Pinpoint the cell where the given text exists, returning its (X, Y) midpoint coordinate. 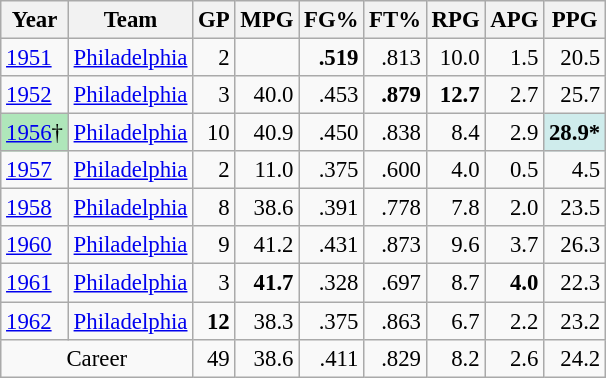
25.7 (575, 95)
.829 (396, 358)
3.7 (514, 245)
1962 (35, 321)
40.9 (267, 133)
6.7 (456, 321)
FG% (332, 20)
.519 (332, 58)
9 (214, 245)
2.2 (514, 321)
1960 (35, 245)
10.0 (456, 58)
12 (214, 321)
.838 (396, 133)
12.7 (456, 95)
.411 (332, 358)
Year (35, 20)
APG (514, 20)
2.0 (514, 208)
Career (97, 358)
.391 (332, 208)
1958 (35, 208)
1951 (35, 58)
.328 (332, 283)
1952 (35, 95)
38.3 (267, 321)
0.5 (514, 170)
41.2 (267, 245)
4.5 (575, 170)
7.8 (456, 208)
PPG (575, 20)
1957 (35, 170)
.863 (396, 321)
.697 (396, 283)
23.5 (575, 208)
Team (130, 20)
.778 (396, 208)
49 (214, 358)
1956† (35, 133)
22.3 (575, 283)
28.9* (575, 133)
8 (214, 208)
23.2 (575, 321)
2.6 (514, 358)
1961 (35, 283)
24.2 (575, 358)
41.7 (267, 283)
9.6 (456, 245)
.431 (332, 245)
GP (214, 20)
MPG (267, 20)
8.4 (456, 133)
.873 (396, 245)
11.0 (267, 170)
.450 (332, 133)
8.2 (456, 358)
RPG (456, 20)
.879 (396, 95)
.453 (332, 95)
.813 (396, 58)
20.5 (575, 58)
1.5 (514, 58)
2.7 (514, 95)
FT% (396, 20)
40.0 (267, 95)
8.7 (456, 283)
10 (214, 133)
26.3 (575, 245)
2.9 (514, 133)
.600 (396, 170)
